From the cell containing the given text, extract its center point as (x, y) coordinate. 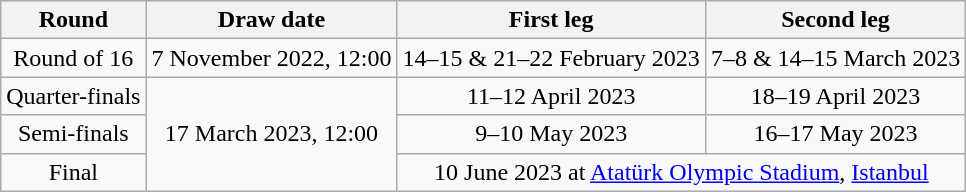
Final (74, 172)
Round (74, 20)
17 March 2023, 12:00 (272, 134)
7 November 2022, 12:00 (272, 58)
Second leg (835, 20)
First leg (551, 20)
Draw date (272, 20)
11–12 April 2023 (551, 96)
7–8 & 14–15 March 2023 (835, 58)
Semi-finals (74, 134)
Quarter-finals (74, 96)
18–19 April 2023 (835, 96)
14–15 & 21–22 February 2023 (551, 58)
16–17 May 2023 (835, 134)
Round of 16 (74, 58)
10 June 2023 at Atatürk Olympic Stadium, Istanbul (682, 172)
9–10 May 2023 (551, 134)
